Search for the cell housing the specified text and yield its [x, y] center coordinate. 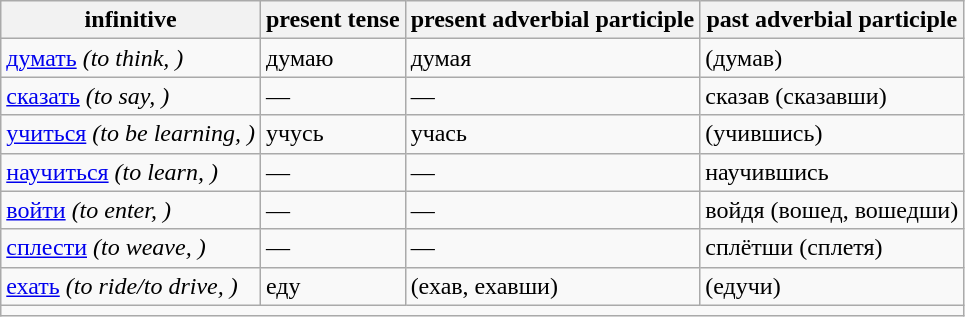
(думав) [832, 58]
войти (to enter, ) [131, 210]
научиться (to learn, ) [131, 172]
сказав (сказавши) [832, 96]
present tense [332, 20]
учась [552, 134]
думаю [332, 58]
past adverbial participle [832, 20]
войдя (вошед, вошедши) [832, 210]
(ехав, ехавши) [552, 286]
ехать (to ride/to drive, ) [131, 286]
(едучи) [832, 286]
(учившись) [832, 134]
думая [552, 58]
еду [332, 286]
сплести (to weave, ) [131, 248]
present adverbial participle [552, 20]
сплётши (сплетя) [832, 248]
думать (to think, ) [131, 58]
научившись [832, 172]
учиться (to be learning, ) [131, 134]
учусь [332, 134]
infinitive [131, 20]
сказать (to say, ) [131, 96]
